Extract the [x, y] coordinate from the center of the cell holding the provided text.  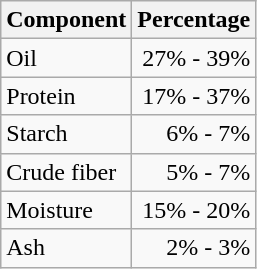
27% - 39% [194, 58]
Percentage [194, 20]
15% - 20% [194, 210]
Component [66, 20]
Ash [66, 248]
6% - 7% [194, 134]
Protein [66, 96]
5% - 7% [194, 172]
2% - 3% [194, 248]
Moisture [66, 210]
Oil [66, 58]
Starch [66, 134]
Crude fiber [66, 172]
17% - 37% [194, 96]
